Find where the given text appears and provide that cell's center as [X, Y] coordinate. 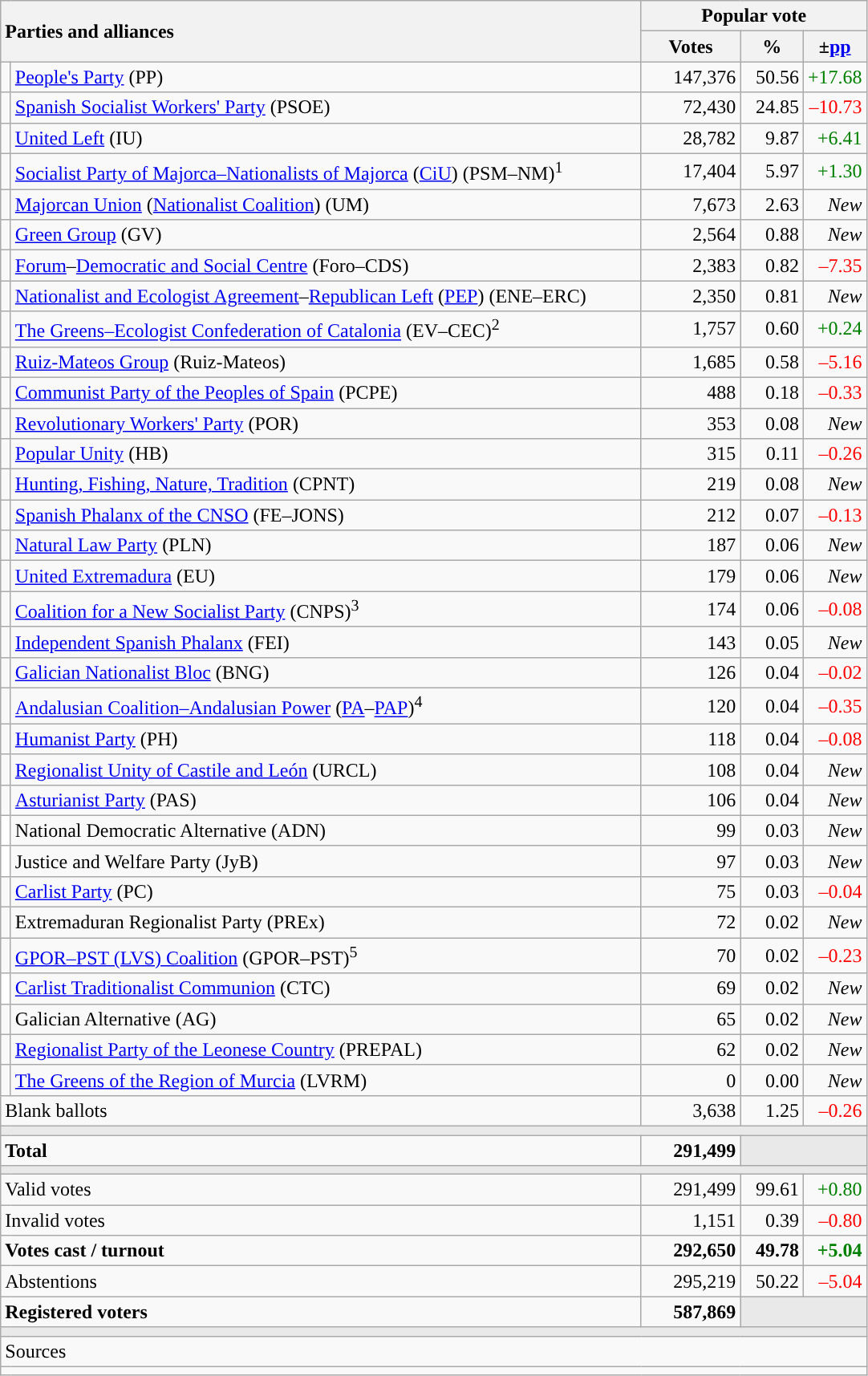
147,376 [691, 77]
The Greens of the Region of Murcia (LVRM) [326, 1080]
69 [691, 988]
488 [691, 392]
0.88 [772, 235]
187 [691, 546]
Justice and Welfare Party (JyB) [326, 861]
49.78 [772, 1251]
1,151 [691, 1220]
Popular vote [754, 16]
Carlist Party (PC) [326, 891]
Votes cast / turnout [321, 1251]
–0.02 [834, 673]
Regionalist Party of the Leonese Country (PREPAL) [326, 1049]
28,782 [691, 138]
+5.04 [834, 1251]
0.81 [772, 296]
–0.13 [834, 515]
0.18 [772, 392]
2,564 [691, 235]
Galician Alternative (AG) [326, 1019]
Coalition for a New Socialist Party (CNPS)3 [326, 610]
1,685 [691, 362]
353 [691, 424]
219 [691, 485]
0 [691, 1080]
118 [691, 739]
–0.04 [834, 891]
72 [691, 923]
0.05 [772, 642]
Valid votes [321, 1190]
Carlist Traditionalist Communion (CTC) [326, 988]
315 [691, 454]
+6.41 [834, 138]
1,757 [691, 329]
72,430 [691, 108]
Green Group (GV) [326, 235]
Asturianist Party (PAS) [326, 800]
GPOR–PST (LVS) Coalition (GPOR–PST)5 [326, 956]
Regionalist Unity of Castile and León (URCL) [326, 769]
108 [691, 769]
50.56 [772, 77]
2,350 [691, 296]
120 [691, 706]
143 [691, 642]
50.22 [772, 1281]
292,650 [691, 1251]
Invalid votes [321, 1220]
% [772, 47]
0.00 [772, 1080]
+1.30 [834, 172]
Abstentions [321, 1281]
7,673 [691, 205]
212 [691, 515]
Socialist Party of Majorca–Nationalists of Majorca (CiU) (PSM–NM)1 [326, 172]
Nationalist and Ecologist Agreement–Republican Left (PEP) (ENE–ERC) [326, 296]
±pp [834, 47]
179 [691, 576]
Andalusian Coalition–Andalusian Power (PA–PAP)4 [326, 706]
65 [691, 1019]
+17.68 [834, 77]
–0.80 [834, 1220]
National Democratic Alternative (ADN) [326, 830]
295,219 [691, 1281]
9.87 [772, 138]
106 [691, 800]
The Greens–Ecologist Confederation of Catalonia (EV–CEC)2 [326, 329]
99 [691, 830]
0.82 [772, 266]
3,638 [691, 1110]
0.39 [772, 1220]
0.60 [772, 329]
1.25 [772, 1110]
Votes [691, 47]
Parties and alliances [321, 31]
587,869 [691, 1312]
People's Party (PP) [326, 77]
2.63 [772, 205]
–0.33 [834, 392]
+0.80 [834, 1190]
99.61 [772, 1190]
Popular Unity (HB) [326, 454]
0.11 [772, 454]
75 [691, 891]
Galician Nationalist Bloc (BNG) [326, 673]
17,404 [691, 172]
–5.16 [834, 362]
Sources [433, 1351]
–10.73 [834, 108]
24.85 [772, 108]
Extremaduran Regionalist Party (PREx) [326, 923]
–0.35 [834, 706]
62 [691, 1049]
United Extremadura (EU) [326, 576]
Total [321, 1151]
174 [691, 610]
2,383 [691, 266]
Independent Spanish Phalanx (FEI) [326, 642]
Communist Party of the Peoples of Spain (PCPE) [326, 392]
–7.35 [834, 266]
Spanish Socialist Workers' Party (PSOE) [326, 108]
–5.04 [834, 1281]
+0.24 [834, 329]
Spanish Phalanx of the CNSO (FE–JONS) [326, 515]
126 [691, 673]
–0.23 [834, 956]
Hunting, Fishing, Nature, Tradition (CPNT) [326, 485]
Ruiz-Mateos Group (Ruiz-Mateos) [326, 362]
Registered voters [321, 1312]
70 [691, 956]
5.97 [772, 172]
Natural Law Party (PLN) [326, 546]
0.07 [772, 515]
97 [691, 861]
Majorcan Union (Nationalist Coalition) (UM) [326, 205]
Revolutionary Workers' Party (POR) [326, 424]
United Left (IU) [326, 138]
Blank ballots [321, 1110]
Forum–Democratic and Social Centre (Foro–CDS) [326, 266]
Humanist Party (PH) [326, 739]
0.58 [772, 362]
